Determine the [X, Y] coordinate at the center of the cell enclosing the given text.  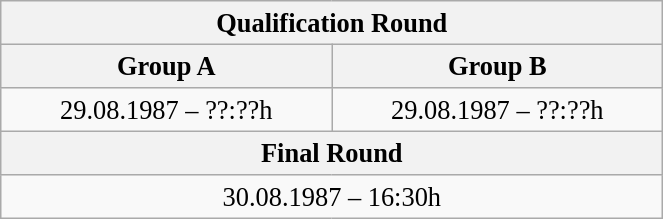
Group B [498, 66]
Final Round [332, 153]
Qualification Round [332, 22]
30.08.1987 – 16:30h [332, 197]
Group A [166, 66]
